Pinpoint the cell where the given text exists, returning its (X, Y) midpoint coordinate. 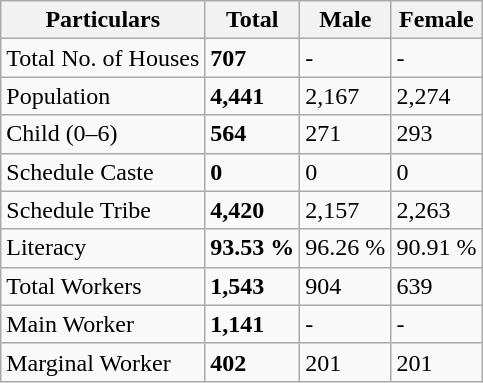
Total (252, 20)
Schedule Tribe (103, 210)
1,141 (252, 324)
2,274 (436, 96)
Marginal Worker (103, 362)
Child (0–6) (103, 134)
2,263 (436, 210)
93.53 % (252, 248)
4,420 (252, 210)
96.26 % (346, 248)
Main Worker (103, 324)
Schedule Caste (103, 172)
564 (252, 134)
1,543 (252, 286)
Female (436, 20)
Male (346, 20)
Total No. of Houses (103, 58)
639 (436, 286)
4,441 (252, 96)
Population (103, 96)
707 (252, 58)
Particulars (103, 20)
293 (436, 134)
Literacy (103, 248)
2,157 (346, 210)
Total Workers (103, 286)
904 (346, 286)
2,167 (346, 96)
90.91 % (436, 248)
402 (252, 362)
271 (346, 134)
